Detect which cell encompasses the target text, then output its (x, y) center coordinate. 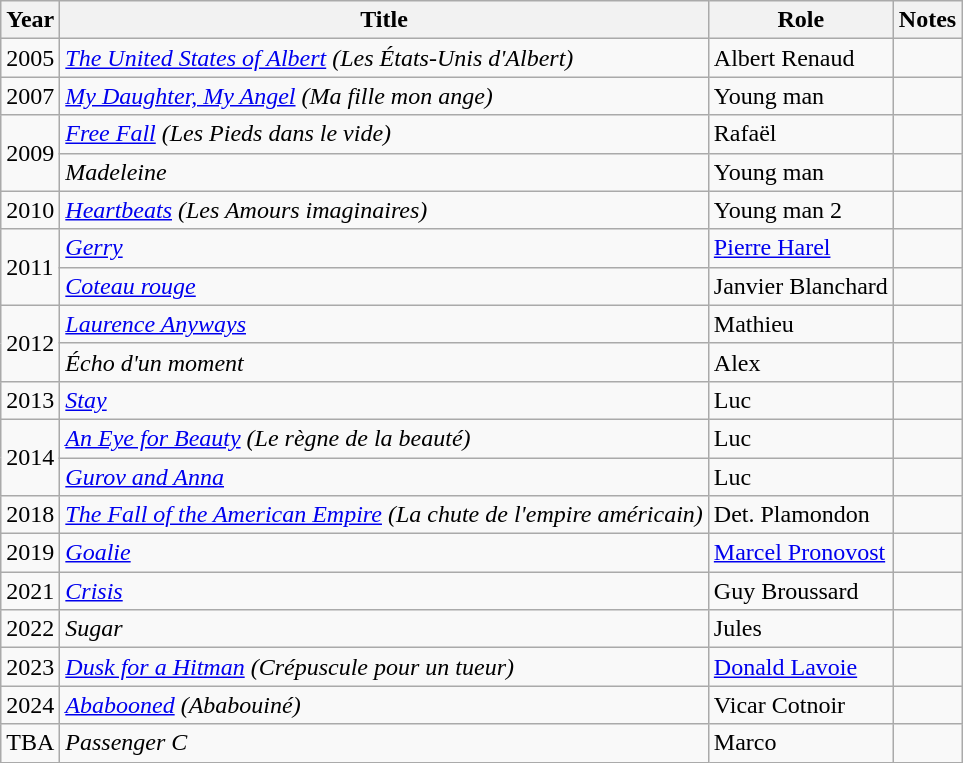
Gurov and Anna (384, 477)
Coteau rouge (384, 286)
Heartbeats (Les Amours imaginaires) (384, 210)
Det. Plamondon (800, 515)
Donald Lavoie (800, 667)
2021 (30, 591)
Alex (800, 362)
Marcel Pronovost (800, 553)
The Fall of the American Empire (La chute de l'empire américain) (384, 515)
The United States of Albert (Les États-Unis d'Albert) (384, 58)
Role (800, 20)
Jules (800, 629)
2007 (30, 96)
2018 (30, 515)
Notes (927, 20)
2012 (30, 343)
Passenger C (384, 743)
Marco (800, 743)
Stay (384, 400)
Dusk for a Hitman (Crépuscule pour un tueur) (384, 667)
2014 (30, 457)
Free Fall (Les Pieds dans le vide) (384, 134)
Gerry (384, 248)
Crisis (384, 591)
2022 (30, 629)
Laurence Anyways (384, 324)
Sugar (384, 629)
2013 (30, 400)
An Eye for Beauty (Le règne de la beauté) (384, 438)
Year (30, 20)
2019 (30, 553)
2023 (30, 667)
Vicar Cotnoir (800, 705)
Janvier Blanchard (800, 286)
My Daughter, My Angel (Ma fille mon ange) (384, 96)
Madeleine (384, 172)
Goalie (384, 553)
Ababooned (Ababouiné) (384, 705)
Écho d'un moment (384, 362)
Young man 2 (800, 210)
Guy Broussard (800, 591)
Rafaël (800, 134)
2010 (30, 210)
2011 (30, 267)
Mathieu (800, 324)
2024 (30, 705)
Albert Renaud (800, 58)
2005 (30, 58)
TBA (30, 743)
Pierre Harel (800, 248)
Title (384, 20)
2009 (30, 153)
